Return (x, y) of the center of cell containing provided text 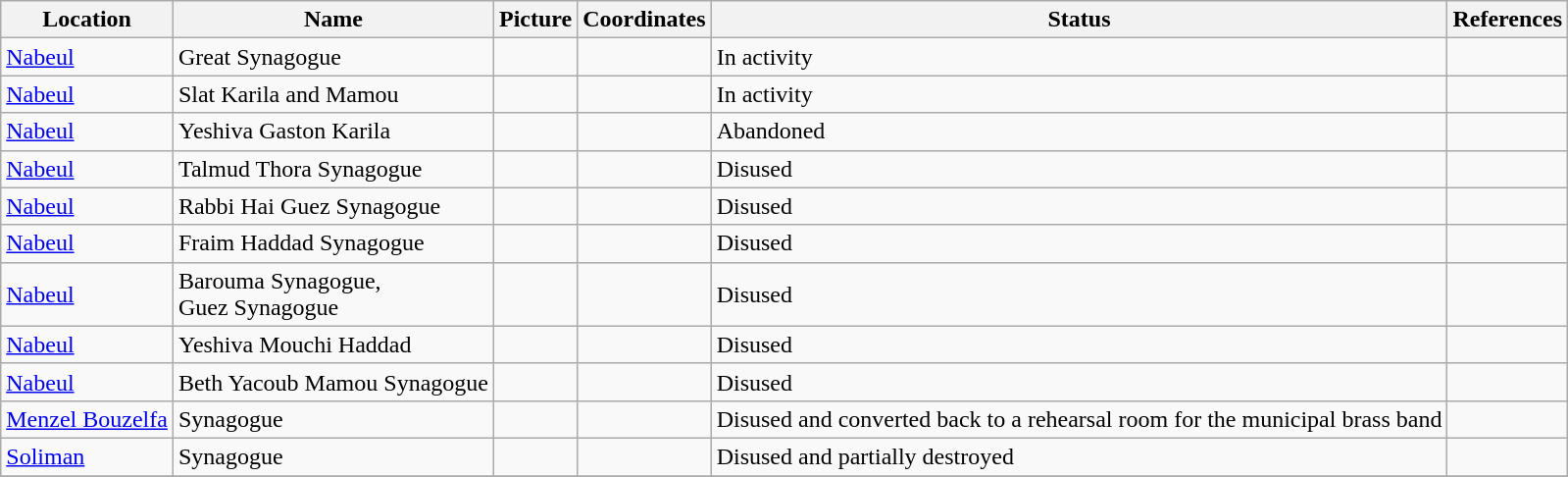
Picture (535, 20)
Yeshiva Mouchi Haddad (333, 344)
Abandoned (1079, 132)
References (1508, 20)
Name (333, 20)
Barouma Synagogue,Guez Synagogue (333, 294)
Rabbi Hai Guez Synagogue (333, 206)
Great Synagogue (333, 57)
Fraim Haddad Synagogue (333, 243)
Beth Yacoub Mamou Synagogue (333, 382)
Talmud Thora Synagogue (333, 169)
Coordinates (644, 20)
Status (1079, 20)
Soliman (87, 456)
Yeshiva Gaston Karila (333, 132)
Disused and converted back to a rehearsal room for the municipal brass band (1079, 419)
Slat Karila and Mamou (333, 94)
Disused and partially destroyed (1079, 456)
Location (87, 20)
Menzel Bouzelfa (87, 419)
